Search for the cell housing the specified text and yield its [X, Y] center coordinate. 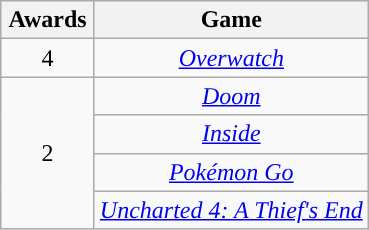
Awards [48, 20]
Inside [231, 134]
Pokémon Go [231, 172]
4 [48, 58]
Uncharted 4: A Thief's End [231, 210]
Doom [231, 96]
2 [48, 153]
Overwatch [231, 58]
Game [231, 20]
